For the text-containing cell, return its midpoint in (x, y) coordinate format. 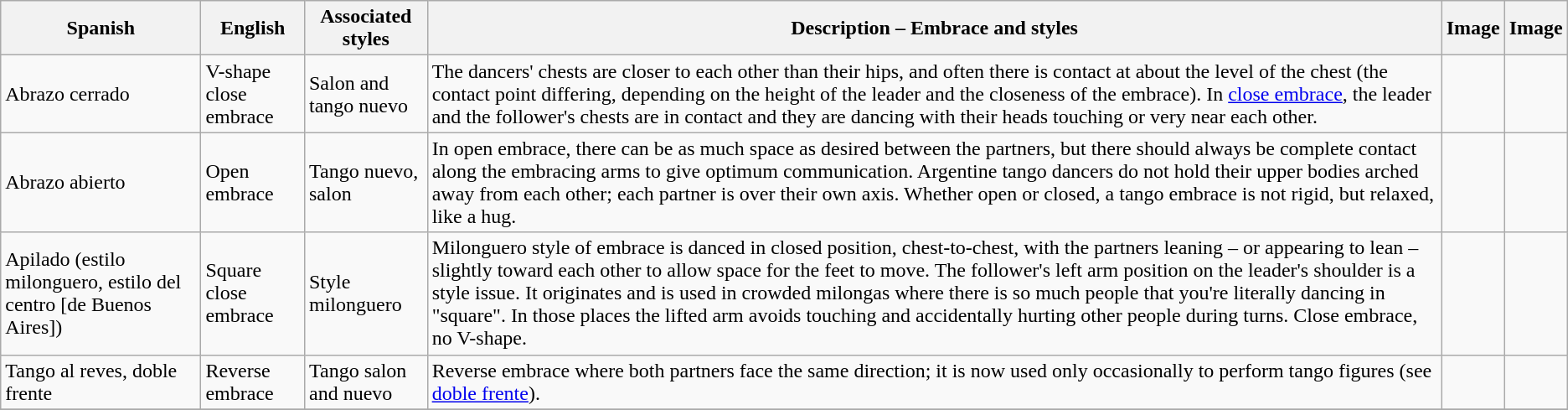
Tango salon and nuevo (365, 382)
Tango nuevo, salon (365, 183)
English (253, 29)
Tango al reves, doble frente (101, 382)
Salon and tango nuevo (365, 94)
Abrazo cerrado (101, 94)
Style milonguero (365, 293)
V-shape close embrace (253, 94)
Reverse embrace (253, 382)
Description – Embrace and styles (935, 29)
Reverse embrace where both partners face the same direction; it is now used only occasionally to perform tango figures (see doble frente). (935, 382)
Associated styles (365, 29)
Apilado (estilo milonguero, estilo del centro [de Buenos Aires]) (101, 293)
Open embrace (253, 183)
Abrazo abierto (101, 183)
Square close embrace (253, 293)
Spanish (101, 29)
